From the cell containing the given text, extract its center point as (x, y) coordinate. 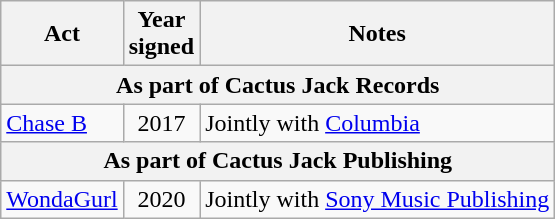
Yearsigned (161, 34)
WondaGurl (62, 199)
2020 (161, 199)
Chase B (62, 123)
Act (62, 34)
Jointly with Columbia (378, 123)
2017 (161, 123)
Jointly with Sony Music Publishing (378, 199)
As part of Cactus Jack Publishing (278, 161)
As part of Cactus Jack Records (278, 85)
Notes (378, 34)
